Scan for the cell matching the given text and deliver its [x, y] coordinate at center. 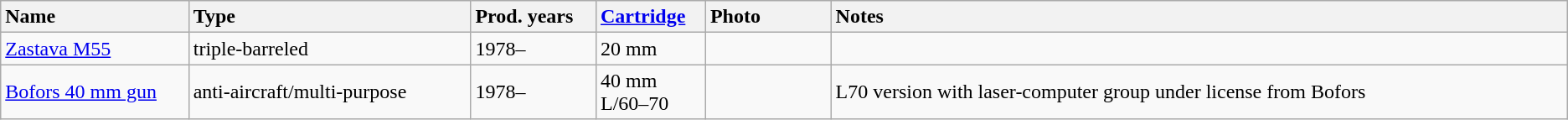
Name [95, 17]
Zastava M55 [95, 49]
20 mm [650, 49]
Cartridge [650, 17]
Bofors 40 mm gun [95, 92]
Type [330, 17]
Notes [1199, 17]
40 mm L/60–70 [650, 92]
anti-aircraft/multi-purpose [330, 92]
Photo [768, 17]
Prod. years [534, 17]
L70 version with laser-computer group under license from Bofors [1199, 92]
triple-barreled [330, 49]
